Return the (x, y) coordinate for the center point of the cell that contains the specified text.  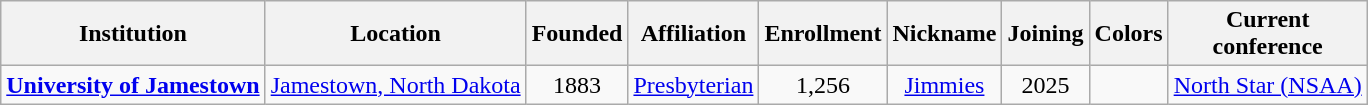
Jamestown, North Dakota (396, 85)
North Star (NSAA) (1268, 85)
2025 (1046, 85)
Nickname (944, 34)
Affiliation (694, 34)
Joining (1046, 34)
Location (396, 34)
Founded (577, 34)
1,256 (823, 85)
1883 (577, 85)
Institution (133, 34)
Jimmies (944, 85)
University of Jamestown (133, 85)
Colors (1128, 34)
Currentconference (1268, 34)
Enrollment (823, 34)
Presbyterian (694, 85)
